Find where the given text appears and provide that cell's center as [x, y] coordinate. 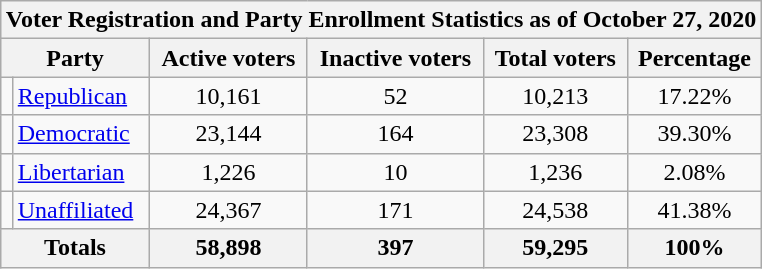
Libertarian [80, 172]
52 [395, 96]
23,308 [556, 134]
41.38% [694, 210]
59,295 [556, 248]
24,538 [556, 210]
39.30% [694, 134]
Unaffiliated [80, 210]
Total voters [556, 58]
Voter Registration and Party Enrollment Statistics as of October 27, 2020 [380, 20]
24,367 [229, 210]
10 [395, 172]
164 [395, 134]
Active voters [229, 58]
10,213 [556, 96]
171 [395, 210]
Percentage [694, 58]
Totals [74, 248]
Inactive voters [395, 58]
10,161 [229, 96]
Democratic [80, 134]
Republican [80, 96]
Party [74, 58]
100% [694, 248]
397 [395, 248]
1,226 [229, 172]
2.08% [694, 172]
1,236 [556, 172]
58,898 [229, 248]
17.22% [694, 96]
23,144 [229, 134]
